Find where the given text appears and provide that cell's center as [x, y] coordinate. 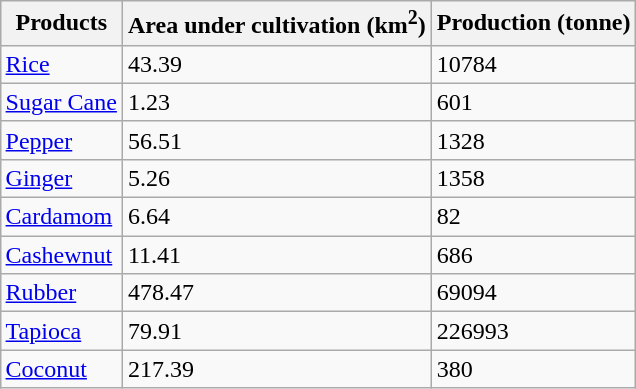
Rice [61, 64]
Tapioca [61, 331]
79.91 [276, 331]
1358 [534, 178]
43.39 [276, 64]
601 [534, 102]
Sugar Cane [61, 102]
Rubber [61, 293]
217.39 [276, 369]
5.26 [276, 178]
Pepper [61, 140]
1.23 [276, 102]
Area under cultivation (km2) [276, 24]
380 [534, 369]
478.47 [276, 293]
Ginger [61, 178]
Production (tonne) [534, 24]
Coconut [61, 369]
Products [61, 24]
6.64 [276, 217]
10784 [534, 64]
686 [534, 255]
1328 [534, 140]
11.41 [276, 255]
Cardamom [61, 217]
226993 [534, 331]
Cashewnut [61, 255]
56.51 [276, 140]
69094 [534, 293]
82 [534, 217]
